Provide the [X, Y] coordinate of the cell's center where the given text is located.  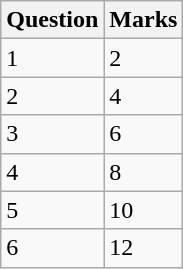
5 [52, 210]
Marks [144, 20]
8 [144, 172]
Question [52, 20]
12 [144, 248]
10 [144, 210]
1 [52, 58]
3 [52, 134]
